Return (X, Y) of the center of cell containing provided text 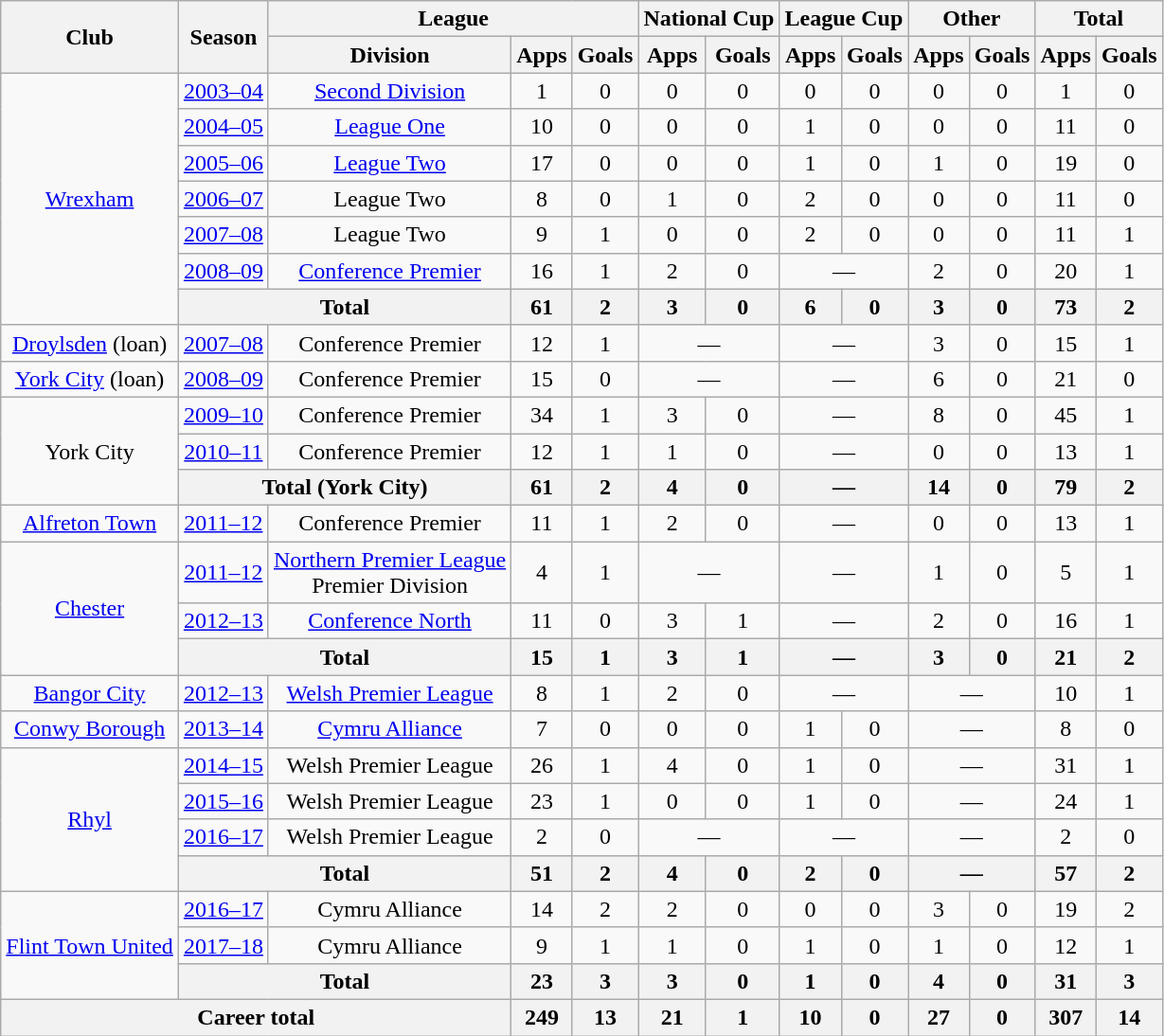
Conference North (389, 621)
Second Division (389, 91)
League Cup (844, 19)
17 (542, 163)
307 (1066, 1017)
League One (389, 127)
Alfreton Town (90, 524)
Bangor City (90, 693)
Division (389, 55)
Club (90, 37)
2004–05 (224, 127)
27 (939, 1017)
Rhyl (90, 819)
National Cup (708, 19)
26 (542, 765)
Droylsden (loan) (90, 343)
League (453, 19)
24 (1066, 801)
Career total (256, 1017)
York City (loan) (90, 379)
45 (1066, 415)
Flint Town United (90, 945)
Total (York City) (345, 488)
York City (90, 451)
5 (1066, 572)
73 (1066, 307)
249 (542, 1017)
Northern Premier LeaguePremier Division (389, 572)
2015–16 (224, 801)
7 (542, 729)
34 (542, 415)
2010–11 (224, 452)
20 (1066, 271)
Season (224, 37)
2017–18 (224, 945)
79 (1066, 488)
2005–06 (224, 163)
2006–07 (224, 199)
2003–04 (224, 91)
2014–15 (224, 765)
2009–10 (224, 415)
Chester (90, 608)
57 (1066, 873)
Conwy Borough (90, 729)
2013–14 (224, 729)
Other (972, 19)
Wrexham (90, 199)
51 (542, 873)
